Provide the [X, Y] coordinate of the cell's center where the given text is located.  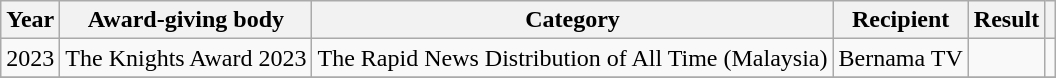
The Knights Award 2023 [186, 58]
Bernama TV [900, 58]
Recipient [900, 20]
Award-giving body [186, 20]
Year [30, 20]
The Rapid News Distribution of All Time (Malaysia) [572, 58]
Result [1006, 20]
2023 [30, 58]
Category [572, 20]
